Output the [X, Y] coordinate of the center of the cell containing the given text.  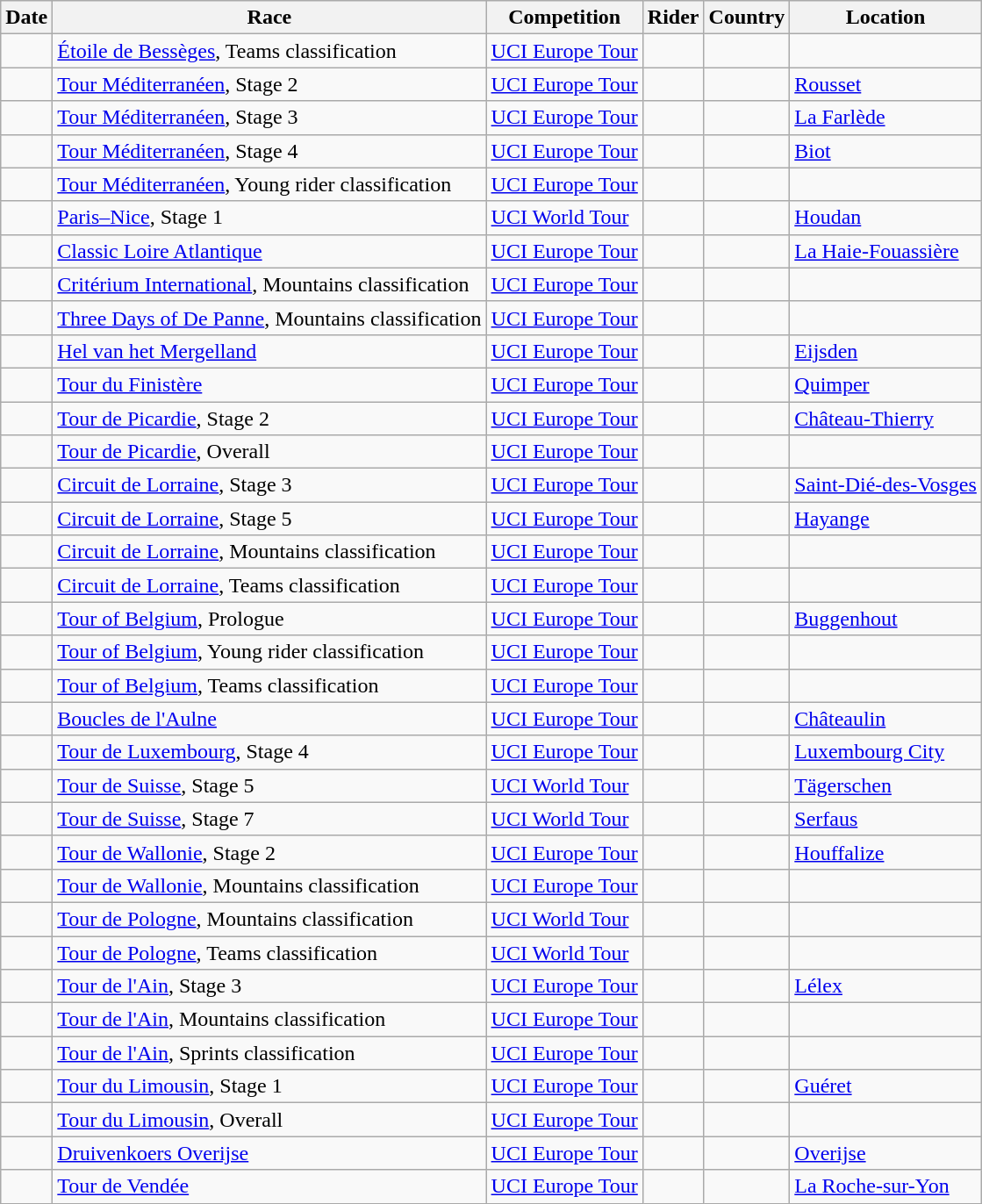
Houdan [886, 218]
Three Days of De Panne, Mountains classification [269, 318]
Tour de Suisse, Stage 5 [269, 785]
Overijse [886, 1153]
Boucles de l'Aulne [269, 719]
Château-Thierry [886, 419]
La Farlède [886, 118]
Rider [673, 18]
Circuit de Lorraine, Mountains classification [269, 552]
Paris–Nice, Stage 1 [269, 218]
Tour de Pologne, Mountains classification [269, 919]
Competition [564, 18]
Tour de l'Ain, Sprints classification [269, 1053]
Houffalize [886, 852]
Biot [886, 151]
Tour de Suisse, Stage 7 [269, 819]
Circuit de Lorraine, Stage 3 [269, 485]
Luxembourg City [886, 752]
Guéret [886, 1086]
Buggenhout [886, 619]
Date [26, 18]
Châteaulin [886, 719]
Tour of Belgium, Young rider classification [269, 652]
Tour de Picardie, Overall [269, 452]
Étoile de Bessèges, Teams classification [269, 51]
Critérium International, Mountains classification [269, 284]
Location [886, 18]
Hayange [886, 519]
Circuit de Lorraine, Teams classification [269, 585]
Tour de l'Ain, Mountains classification [269, 1020]
Tour de Wallonie, Mountains classification [269, 885]
Tour de Luxembourg, Stage 4 [269, 752]
Tour Méditerranéen, Young rider classification [269, 184]
Tägerschen [886, 785]
Tour de Picardie, Stage 2 [269, 419]
Eijsden [886, 351]
Tour de Wallonie, Stage 2 [269, 852]
Hel van het Mergelland [269, 351]
Druivenkoers Overijse [269, 1153]
Serfaus [886, 819]
La Roche-sur-Yon [886, 1186]
La Haie-Fouassière [886, 251]
Tour du Finistère [269, 384]
Tour de Pologne, Teams classification [269, 952]
Tour Méditerranéen, Stage 4 [269, 151]
Tour of Belgium, Prologue [269, 619]
Tour de l'Ain, Stage 3 [269, 986]
Saint-Dié-des-Vosges [886, 485]
Circuit de Lorraine, Stage 5 [269, 519]
Tour de Vendée [269, 1186]
Quimper [886, 384]
Tour du Limousin, Stage 1 [269, 1086]
Rousset [886, 84]
Country [747, 18]
Classic Loire Atlantique [269, 251]
Tour du Limousin, Overall [269, 1120]
Lélex [886, 986]
Race [269, 18]
Tour of Belgium, Teams classification [269, 685]
Tour Méditerranéen, Stage 2 [269, 84]
Tour Méditerranéen, Stage 3 [269, 118]
